Return the (X, Y) coordinate for the center point of the cell that contains the specified text.  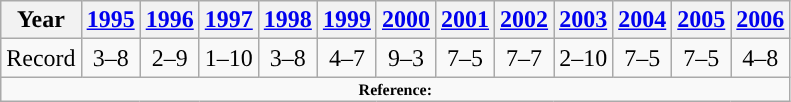
2004 (642, 20)
1999 (346, 20)
2–9 (170, 58)
4–7 (346, 58)
2002 (524, 20)
2000 (406, 20)
1998 (288, 20)
Reference: (396, 89)
2005 (702, 20)
2001 (464, 20)
Record (41, 58)
9–3 (406, 58)
2–10 (584, 58)
1997 (228, 20)
Year (41, 20)
1995 (110, 20)
4–8 (760, 58)
1–10 (228, 58)
2006 (760, 20)
7–7 (524, 58)
1996 (170, 20)
2003 (584, 20)
